Locate the cell with the specified text and output its [x, y] center coordinate. 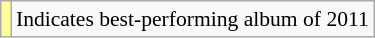
Indicates best-performing album of 2011 [192, 19]
